Capture the cell that displays the provided text and extract its [x, y] central coordinate. 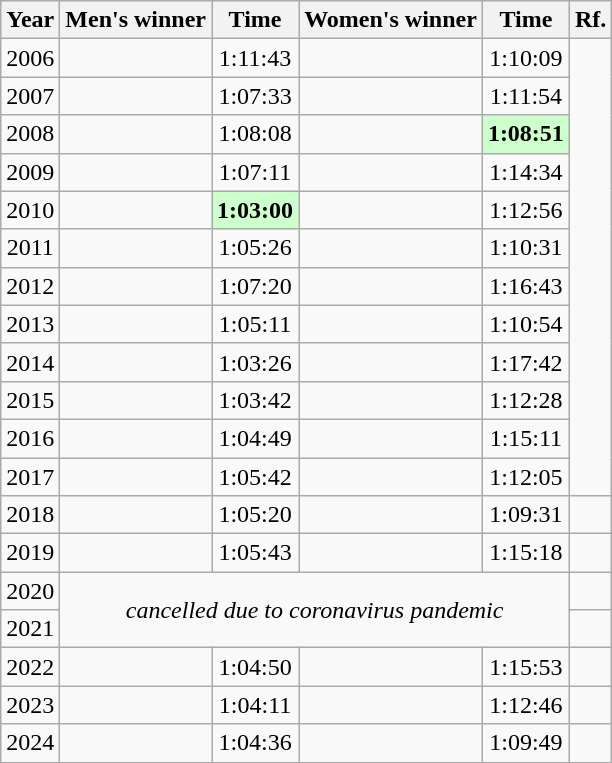
1:10:31 [526, 248]
1:08:08 [256, 134]
2015 [30, 400]
1:12:28 [526, 400]
2007 [30, 96]
2022 [30, 667]
1:04:11 [256, 705]
1:12:05 [526, 477]
2024 [30, 743]
1:12:46 [526, 705]
1:11:54 [526, 96]
cancelled due to coronavirus pandemic [315, 610]
1:07:11 [256, 172]
1:09:49 [526, 743]
1:04:49 [256, 438]
Year [30, 20]
1:17:42 [526, 362]
1:11:43 [256, 58]
1:07:20 [256, 286]
2010 [30, 210]
1:12:56 [526, 210]
2020 [30, 591]
1:05:11 [256, 324]
2012 [30, 286]
2018 [30, 515]
2021 [30, 629]
1:15:53 [526, 667]
1:08:51 [526, 134]
2017 [30, 477]
2016 [30, 438]
1:03:26 [256, 362]
1:15:18 [526, 553]
Rf. [590, 20]
1:14:34 [526, 172]
1:10:09 [526, 58]
1:05:26 [256, 248]
Men's winner [136, 20]
Women's winner [391, 20]
2009 [30, 172]
1:04:50 [256, 667]
1:05:42 [256, 477]
1:03:00 [256, 210]
1:07:33 [256, 96]
2011 [30, 248]
1:09:31 [526, 515]
2023 [30, 705]
2019 [30, 553]
2014 [30, 362]
1:16:43 [526, 286]
1:05:20 [256, 515]
1:10:54 [526, 324]
1:15:11 [526, 438]
2013 [30, 324]
1:03:42 [256, 400]
1:04:36 [256, 743]
1:05:43 [256, 553]
2006 [30, 58]
2008 [30, 134]
